Return the [x, y] coordinate for the center point of the cell that contains the specified text.  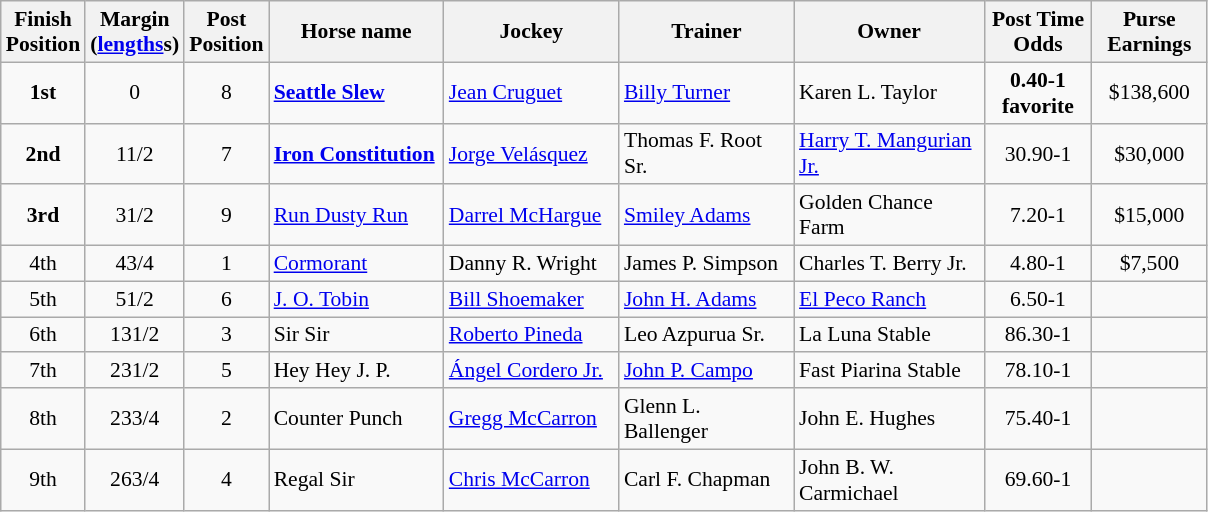
7th [43, 371]
Roberto Pineda [532, 335]
3 [226, 335]
Karen L. Taylor [889, 92]
2 [226, 418]
Cormorant [356, 264]
La Luna Stable [889, 335]
John H. Adams [706, 299]
8th [43, 418]
6.50-1 [1038, 299]
Smiley Adams [706, 216]
James P. Simpson [706, 264]
4th [43, 264]
Carl F. Chapman [706, 480]
Ángel Cordero Jr. [532, 371]
Darrel McHargue [532, 216]
Horse name [356, 32]
Purse Earnings [1150, 32]
John P. Campo [706, 371]
Margin (lengthss) [134, 32]
Danny R. Wright [532, 264]
Charles T. Berry Jr. [889, 264]
1st [43, 92]
7.20-1 [1038, 216]
Sir Sir [356, 335]
7 [226, 154]
Gregg McCarron [532, 418]
6th [43, 335]
9 [226, 216]
9th [43, 480]
Golden Chance Farm [889, 216]
Post Time Odds [1038, 32]
78.10-1 [1038, 371]
Bill Shoemaker [532, 299]
5th [43, 299]
131/2 [134, 335]
$15,000 [1150, 216]
Chris McCarron [532, 480]
5 [226, 371]
Jorge Velásquez [532, 154]
Harry T. Mangurian Jr. [889, 154]
231/2 [134, 371]
John E. Hughes [889, 418]
Trainer [706, 32]
Post Position [226, 32]
30.90-1 [1038, 154]
0 [134, 92]
Billy Turner [706, 92]
Thomas F. Root Sr. [706, 154]
El Peco Ranch [889, 299]
Seattle Slew [356, 92]
2nd [43, 154]
86.30-1 [1038, 335]
Leo Azpurua Sr. [706, 335]
233/4 [134, 418]
Finish Position [43, 32]
Run Dusty Run [356, 216]
6 [226, 299]
31/2 [134, 216]
$7,500 [1150, 264]
J. O. Tobin [356, 299]
263/4 [134, 480]
Regal Sir [356, 480]
$138,600 [1150, 92]
Owner [889, 32]
0.40-1 favorite [1038, 92]
4 [226, 480]
John B. W. Carmichael [889, 480]
Hey Hey J. P. [356, 371]
3rd [43, 216]
69.60-1 [1038, 480]
11/2 [134, 154]
4.80-1 [1038, 264]
Glenn L. Ballenger [706, 418]
Jockey [532, 32]
Counter Punch [356, 418]
Iron Constitution [356, 154]
$30,000 [1150, 154]
75.40-1 [1038, 418]
Fast Piarina Stable [889, 371]
43/4 [134, 264]
51/2 [134, 299]
8 [226, 92]
Jean Cruguet [532, 92]
1 [226, 264]
